From the cell containing the given text, extract its center point as [X, Y] coordinate. 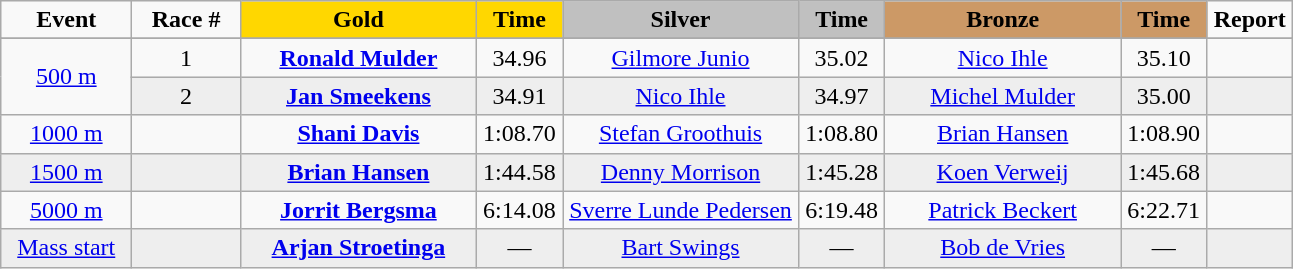
1:08.80 [842, 134]
1:44.58 [519, 172]
Report [1250, 20]
Ronald Mulder [358, 58]
Race # [186, 20]
1000 m [66, 134]
35.02 [842, 58]
6:19.48 [842, 210]
Mass start [66, 248]
5000 m [66, 210]
2 [186, 96]
Bart Swings [680, 248]
500 m [66, 77]
34.91 [519, 96]
1:45.68 [1164, 172]
Stefan Groothuis [680, 134]
1:45.28 [842, 172]
Koen Verweij [1003, 172]
Jan Smeekens [358, 96]
Event [66, 20]
34.96 [519, 58]
1500 m [66, 172]
Bob de Vries [1003, 248]
Jorrit Bergsma [358, 210]
Bronze [1003, 20]
Silver [680, 20]
35.00 [1164, 96]
1:08.70 [519, 134]
Arjan Stroetinga [358, 248]
35.10 [1164, 58]
34.97 [842, 96]
6:22.71 [1164, 210]
Michel Mulder [1003, 96]
Gilmore Junio [680, 58]
Shani Davis [358, 134]
Sverre Lunde Pedersen [680, 210]
6:14.08 [519, 210]
1:08.90 [1164, 134]
Denny Morrison [680, 172]
Gold [358, 20]
1 [186, 58]
Patrick Beckert [1003, 210]
